Locate the cell with the specified text and output its (x, y) center coordinate. 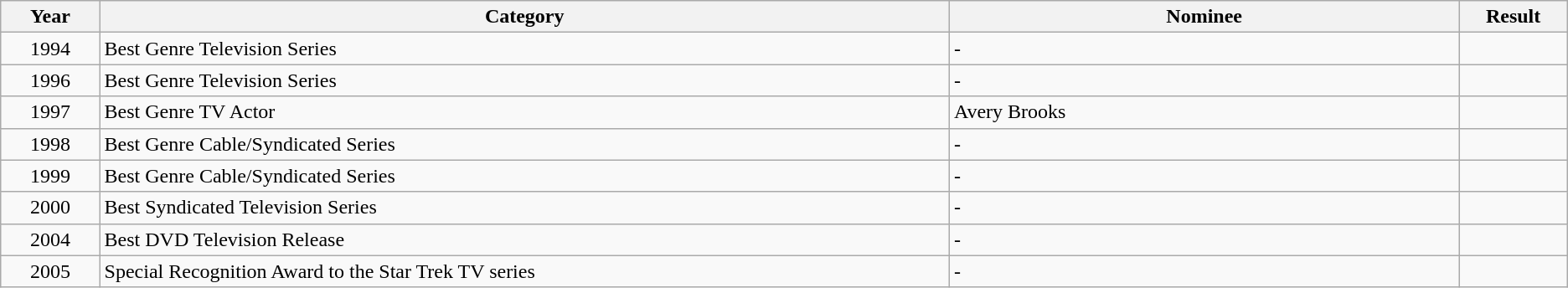
2000 (50, 208)
2005 (50, 271)
1999 (50, 176)
2004 (50, 239)
Avery Brooks (1204, 112)
1996 (50, 80)
Result (1513, 17)
Special Recognition Award to the Star Trek TV series (524, 271)
1994 (50, 49)
1997 (50, 112)
Year (50, 17)
Best Genre TV Actor (524, 112)
Best Syndicated Television Series (524, 208)
Best DVD Television Release (524, 239)
Nominee (1204, 17)
1998 (50, 144)
Category (524, 17)
